Capture the cell that displays the provided text and extract its (X, Y) central coordinate. 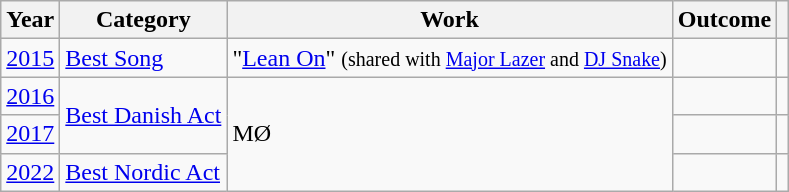
2015 (30, 58)
2016 (30, 96)
Best Song (144, 58)
2022 (30, 172)
Year (30, 20)
MØ (450, 134)
"Lean On" (shared with Major Lazer and DJ Snake) (450, 58)
Best Danish Act (144, 115)
Outcome (724, 20)
2017 (30, 134)
Best Nordic Act (144, 172)
Category (144, 20)
Work (450, 20)
